Extract the (X, Y) coordinate from the center of the cell holding the provided text.  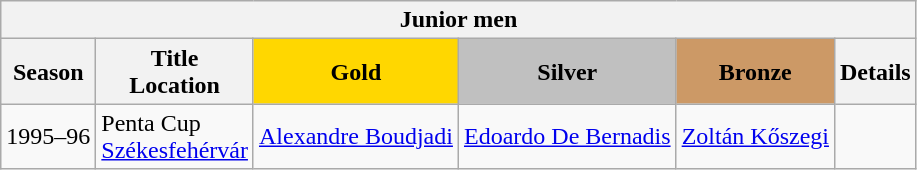
Penta Cup Székesfehérvár (175, 136)
Details (875, 72)
Bronze (755, 72)
Zoltán Kőszegi (755, 136)
Edoardo De Bernadis (567, 136)
Gold (356, 72)
Alexandre Boudjadi (356, 136)
Title Location (175, 72)
Silver (567, 72)
Season (48, 72)
1995–96 (48, 136)
Junior men (458, 20)
